Provide the [X, Y] coordinate of the cell's center where the given text is located.  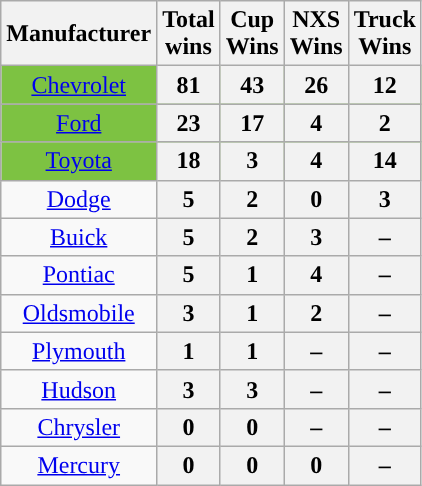
NXSWins [316, 34]
Total wins [189, 34]
18 [189, 161]
Manufacturer [79, 34]
Chrysler [79, 427]
Hudson [79, 389]
Chevrolet [79, 85]
CupWins [252, 34]
Oldsmobile [79, 313]
Buick [79, 237]
23 [189, 123]
Plymouth [79, 351]
81 [189, 85]
43 [252, 85]
14 [384, 161]
Ford [79, 123]
Dodge [79, 199]
Mercury [79, 465]
17 [252, 123]
TruckWins [384, 34]
Pontiac [79, 275]
12 [384, 85]
26 [316, 85]
Toyota [79, 161]
